Return the (X, Y) coordinate for the center point of the cell that contains the specified text.  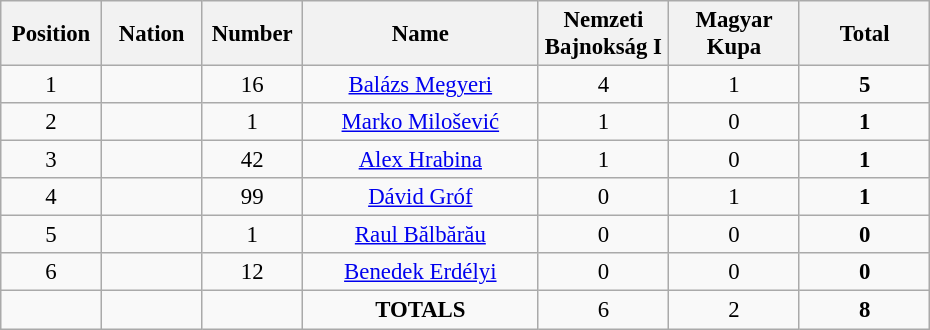
Marko Milošević (421, 122)
Magyar Kupa (734, 34)
Nemzeti Bajnokság I (604, 34)
42 (252, 160)
Name (421, 34)
99 (252, 197)
Balázs Megyeri (421, 85)
Raul Bălbărău (421, 235)
Number (252, 34)
TOTALS (421, 310)
8 (864, 310)
Benedek Erdélyi (421, 273)
16 (252, 85)
Total (864, 34)
3 (52, 160)
Position (52, 34)
Alex Hrabina (421, 160)
12 (252, 273)
Nation (152, 34)
Dávid Gróf (421, 197)
